Provide the [x, y] coordinate of the cell's center where the given text is located.  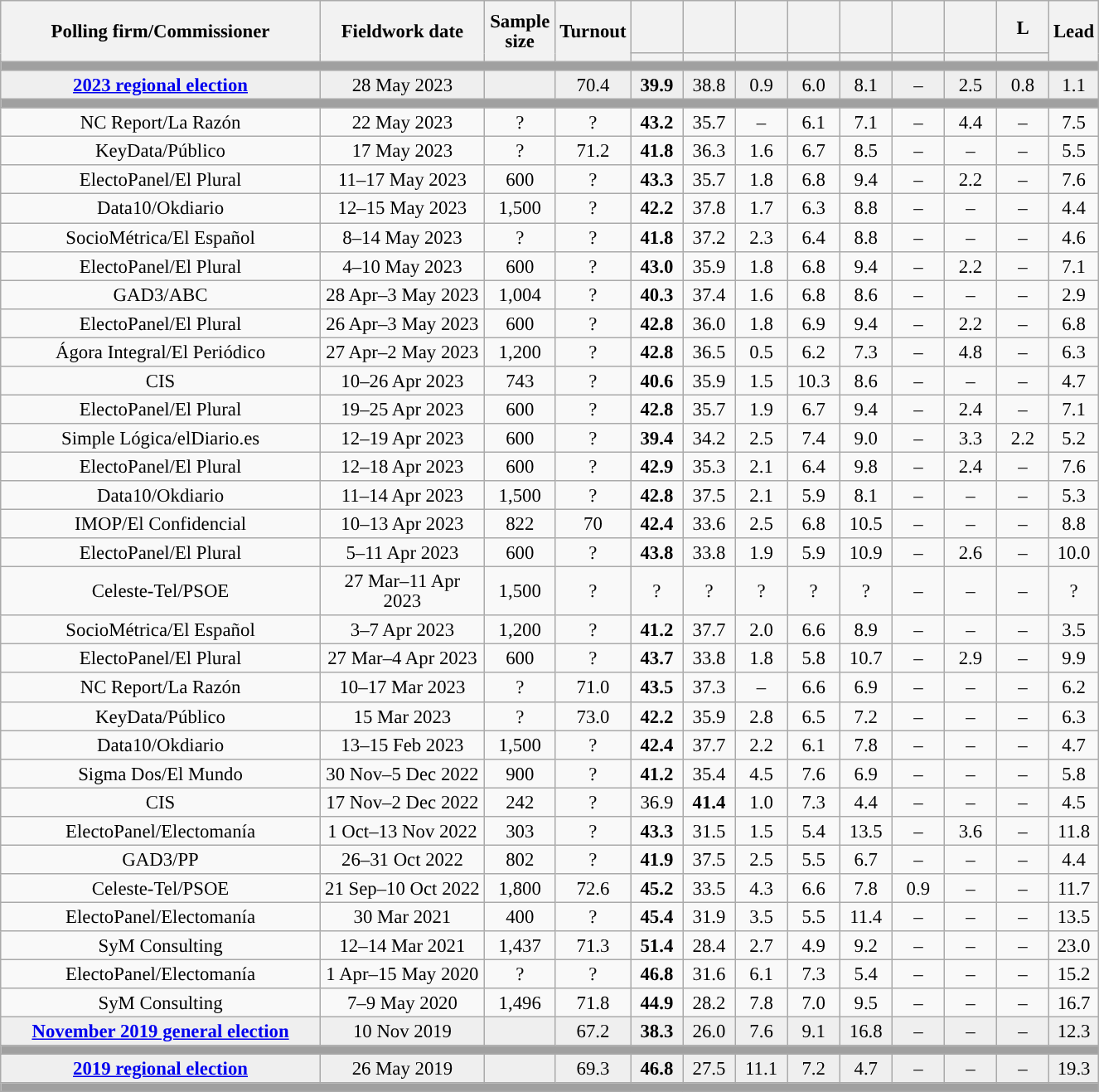
9.0 [865, 438]
11–17 May 2023 [402, 181]
1.1 [1074, 85]
28.4 [709, 945]
Fieldwork date [402, 32]
11.1 [761, 1070]
4.9 [814, 945]
28.2 [709, 1003]
2023 regional election [161, 85]
39.9 [656, 85]
71.0 [593, 688]
L [1023, 27]
45.2 [656, 889]
37.3 [709, 688]
39.4 [656, 438]
30 Nov–5 Dec 2022 [402, 773]
44.9 [656, 1003]
6.5 [814, 716]
Turnout [593, 32]
2.8 [761, 716]
10–26 Apr 2023 [402, 381]
33.6 [709, 524]
IMOP/El Confidencial [161, 524]
43.2 [656, 123]
11.8 [1074, 831]
9.2 [865, 945]
36.3 [709, 151]
28 Apr–3 May 2023 [402, 295]
7.0 [814, 1003]
28 May 2023 [402, 85]
19.3 [1074, 1070]
16.8 [865, 1031]
Sample size [520, 32]
21 Sep–10 Oct 2022 [402, 889]
12–18 Apr 2023 [402, 466]
743 [520, 381]
23.0 [1074, 945]
10 Nov 2019 [402, 1031]
10–13 Apr 2023 [402, 524]
0.8 [1023, 85]
3.3 [970, 438]
Polling firm/Commissioner [161, 32]
242 [520, 803]
1,437 [520, 945]
12.3 [1074, 1031]
9.5 [865, 1003]
42.9 [656, 466]
27 Mar–4 Apr 2023 [402, 658]
36.5 [709, 352]
16.7 [1074, 1003]
31.9 [709, 917]
Sigma Dos/El Mundo [161, 773]
303 [520, 831]
27 Mar–11 Apr 2023 [402, 592]
10.3 [814, 381]
70.4 [593, 85]
2.0 [761, 630]
10.5 [865, 524]
30 Mar 2021 [402, 917]
1 Oct–13 Nov 2022 [402, 831]
15 Mar 2023 [402, 716]
43.8 [656, 552]
Simple Lógica/elDiario.es [161, 438]
41.4 [709, 803]
4.6 [1074, 237]
2.7 [761, 945]
Lead [1074, 32]
12–19 Apr 2023 [402, 438]
4.3 [761, 889]
2019 regional election [161, 1070]
26 May 2019 [402, 1070]
10.0 [1074, 552]
67.2 [593, 1031]
6.0 [814, 85]
37.8 [709, 209]
34.2 [709, 438]
5.3 [1074, 496]
0.5 [761, 352]
822 [520, 524]
3.6 [970, 831]
10–17 Mar 2023 [402, 688]
51.4 [656, 945]
38.8 [709, 85]
19–25 Apr 2023 [402, 410]
1,004 [520, 295]
11.4 [865, 917]
9.9 [1074, 658]
71.2 [593, 151]
27 Apr–2 May 2023 [402, 352]
22 May 2023 [402, 123]
17 Nov–2 Dec 2022 [402, 803]
31.5 [709, 831]
26–31 Oct 2022 [402, 859]
900 [520, 773]
GAD3/ABC [161, 295]
8–14 May 2023 [402, 237]
26.0 [709, 1031]
GAD3/PP [161, 859]
Ágora Integral/El Periódico [161, 352]
8.9 [865, 630]
40.6 [656, 381]
7.5 [1074, 123]
72.6 [593, 889]
38.3 [656, 1031]
3–7 Apr 2023 [402, 630]
2.6 [970, 552]
69.3 [593, 1070]
7.4 [814, 438]
November 2019 general election [161, 1031]
37.4 [709, 295]
35.4 [709, 773]
40.3 [656, 295]
70 [593, 524]
11.7 [1074, 889]
43.0 [656, 265]
36.9 [656, 803]
9.1 [814, 1031]
7–9 May 2020 [402, 1003]
71.8 [593, 1003]
71.3 [593, 945]
12–15 May 2023 [402, 209]
36.0 [709, 323]
27.5 [709, 1070]
4.8 [970, 352]
5.2 [1074, 438]
26 Apr–3 May 2023 [402, 323]
1.0 [761, 803]
15.2 [1074, 975]
17 May 2023 [402, 151]
43.5 [656, 688]
73.0 [593, 716]
33.5 [709, 889]
9.8 [865, 466]
31.6 [709, 975]
2.3 [761, 237]
1.7 [761, 209]
11–14 Apr 2023 [402, 496]
4–10 May 2023 [402, 265]
10.7 [865, 658]
41.9 [656, 859]
802 [520, 859]
5–11 Apr 2023 [402, 552]
1,496 [520, 1003]
1 Apr–15 May 2020 [402, 975]
35.3 [709, 466]
13–15 Feb 2023 [402, 745]
45.4 [656, 917]
8.5 [865, 151]
10.9 [865, 552]
37.2 [709, 237]
1,800 [520, 889]
400 [520, 917]
12–14 Mar 2021 [402, 945]
43.7 [656, 658]
